Extract the [X, Y] coordinate from the center of the cell holding the provided text.  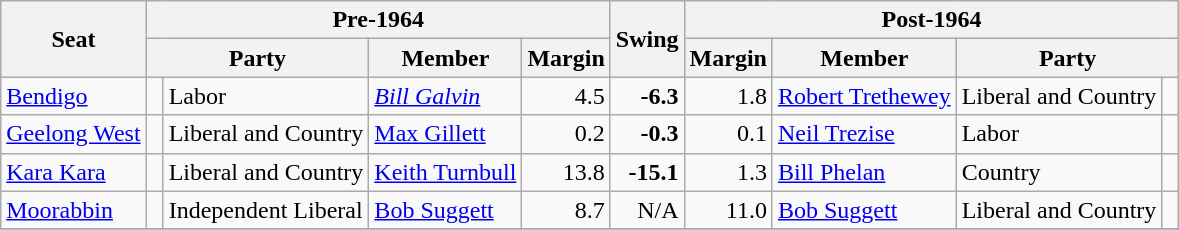
Neil Trezise [864, 134]
13.8 [566, 172]
Max Gillett [446, 134]
Country [1059, 172]
Bill Galvin [446, 96]
Swing [647, 39]
0.2 [566, 134]
Geelong West [74, 134]
Robert Trethewey [864, 96]
0.1 [728, 134]
N/A [647, 210]
-15.1 [647, 172]
Bendigo [74, 96]
8.7 [566, 210]
Moorabbin [74, 210]
-6.3 [647, 96]
-0.3 [647, 134]
Independent Liberal [266, 210]
4.5 [566, 96]
Kara Kara [74, 172]
Bill Phelan [864, 172]
Seat [74, 39]
Keith Turnbull [446, 172]
1.3 [728, 172]
Pre-1964 [378, 20]
11.0 [728, 210]
1.8 [728, 96]
Post-1964 [932, 20]
